Search for the cell housing the specified text and yield its [X, Y] center coordinate. 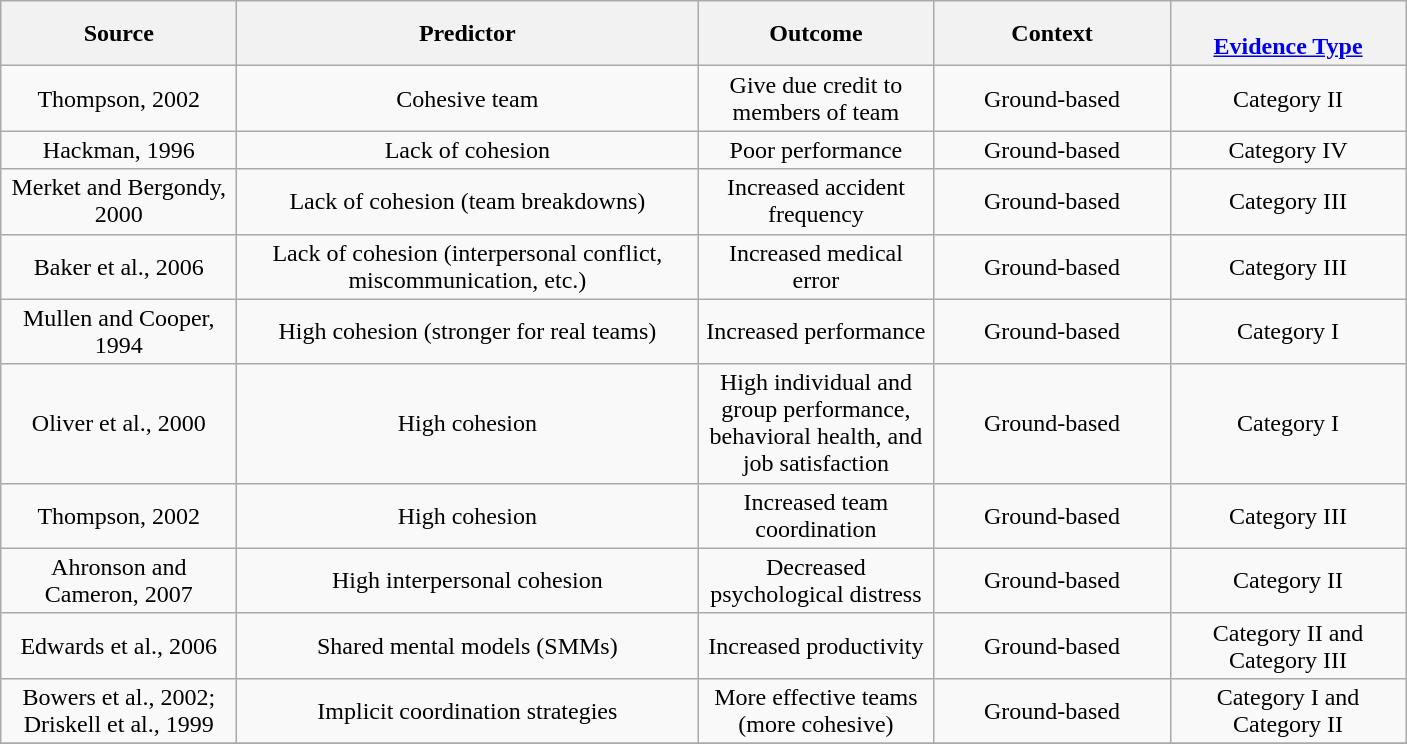
Category IV [1288, 150]
Increased team coordination [816, 516]
Evidence Type [1288, 34]
Source [119, 34]
Cohesive team [468, 98]
Context [1052, 34]
Implicit coordination strategies [468, 710]
High cohesion (stronger for real teams) [468, 332]
Oliver et al., 2000 [119, 424]
Predictor [468, 34]
Give due credit to members of team [816, 98]
Category II and Category III [1288, 646]
Hackman, 1996 [119, 150]
Outcome [816, 34]
Increased accident frequency [816, 202]
Decreased psychological distress [816, 580]
Merket and Bergondy, 2000 [119, 202]
Baker et al., 2006 [119, 266]
Increased medical error [816, 266]
Edwards et al., 2006 [119, 646]
Ahronson and Cameron, 2007 [119, 580]
Increased productivity [816, 646]
Lack of cohesion (interpersonal conflict, miscommunication, etc.) [468, 266]
Mullen and Cooper, 1994 [119, 332]
Category I and Category II [1288, 710]
Increased performance [816, 332]
High individual and group performance, behavioral health, and job satisfaction [816, 424]
Lack of cohesion (team breakdowns) [468, 202]
Shared mental models (SMMs) [468, 646]
High interpersonal cohesion [468, 580]
Lack of cohesion [468, 150]
Poor performance [816, 150]
Bowers et al., 2002; Driskell et al., 1999 [119, 710]
More effective teams (more cohesive) [816, 710]
